Provide the [x, y] coordinate of the cell's center where the given text is located.  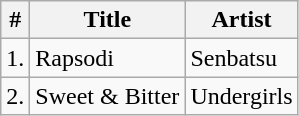
2. [16, 96]
Rapsodi [108, 58]
Undergirls [242, 96]
Sweet & Bitter [108, 96]
Title [108, 20]
Senbatsu [242, 58]
# [16, 20]
Artist [242, 20]
1. [16, 58]
